Detect which cell encompasses the target text, then output its [x, y] center coordinate. 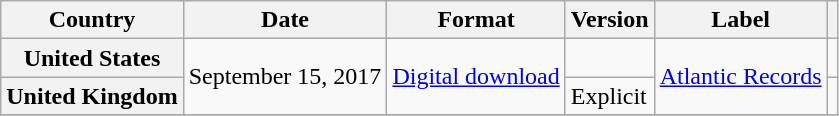
United States [92, 58]
Digital download [476, 77]
United Kingdom [92, 96]
Format [476, 20]
Date [285, 20]
Country [92, 20]
Explicit [610, 96]
Label [740, 20]
Atlantic Records [740, 77]
Version [610, 20]
September 15, 2017 [285, 77]
